Detect which cell encompasses the target text, then output its [X, Y] center coordinate. 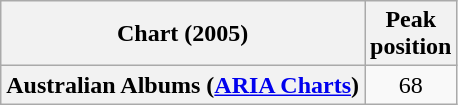
Peakposition [411, 34]
Australian Albums (ARIA Charts) [183, 85]
Chart (2005) [183, 34]
68 [411, 85]
